Search for the cell housing the specified text and yield its (X, Y) center coordinate. 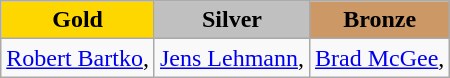
Robert Bartko, (78, 58)
Bronze (379, 20)
Gold (78, 20)
Silver (232, 20)
Brad McGee, (379, 58)
Jens Lehmann, (232, 58)
